Pinpoint the cell where the given text exists, returning its [X, Y] midpoint coordinate. 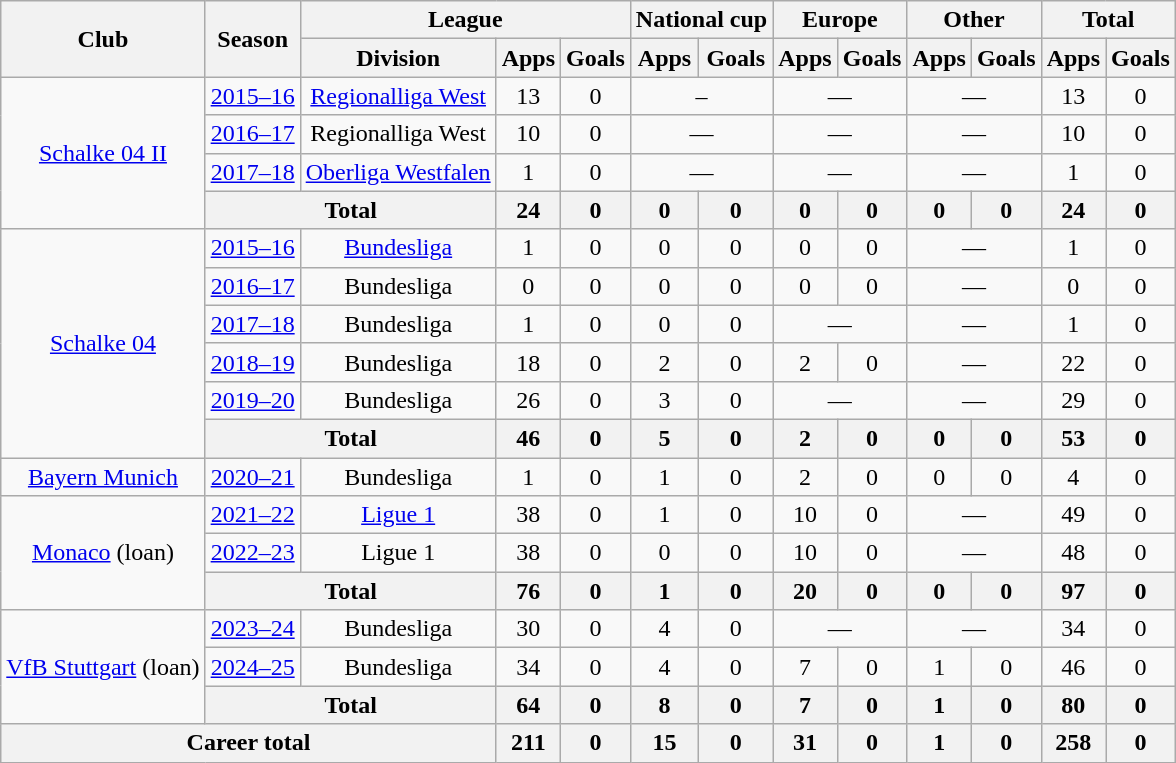
15 [664, 743]
Schalke 04 [103, 343]
3 [664, 400]
26 [528, 400]
2018–19 [252, 362]
97 [1073, 591]
20 [805, 591]
29 [1073, 400]
5 [664, 438]
2019–20 [252, 400]
VfB Stuttgart (loan) [103, 667]
8 [664, 705]
2024–25 [252, 667]
League [465, 20]
Oberliga Westfalen [398, 172]
Europe [840, 20]
211 [528, 743]
2020–21 [252, 477]
18 [528, 362]
– [701, 96]
Bayern Munich [103, 477]
258 [1073, 743]
30 [528, 629]
Other [974, 20]
64 [528, 705]
2022–23 [252, 553]
53 [1073, 438]
48 [1073, 553]
76 [528, 591]
Season [252, 39]
National cup [701, 20]
2023–24 [252, 629]
Monaco (loan) [103, 553]
31 [805, 743]
22 [1073, 362]
49 [1073, 515]
Division [398, 58]
Career total [248, 743]
2021–22 [252, 515]
Club [103, 39]
80 [1073, 705]
Schalke 04 II [103, 153]
